Identify which cell holds the provided text, then report its [x, y] central coordinate. 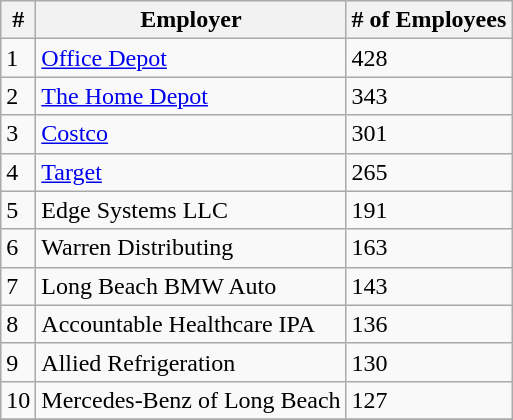
6 [18, 248]
343 [429, 96]
Office Depot [191, 58]
9 [18, 362]
428 [429, 58]
130 [429, 362]
The Home Depot [191, 96]
Long Beach BMW Auto [191, 286]
5 [18, 210]
Allied Refrigeration [191, 362]
136 [429, 324]
3 [18, 134]
127 [429, 400]
265 [429, 172]
301 [429, 134]
Costco [191, 134]
# [18, 20]
10 [18, 400]
4 [18, 172]
Edge Systems LLC [191, 210]
143 [429, 286]
7 [18, 286]
8 [18, 324]
Accountable Healthcare IPA [191, 324]
Warren Distributing [191, 248]
1 [18, 58]
191 [429, 210]
Mercedes-Benz of Long Beach [191, 400]
2 [18, 96]
# of Employees [429, 20]
Target [191, 172]
Employer [191, 20]
163 [429, 248]
